Detect which cell encompasses the target text, then output its (X, Y) center coordinate. 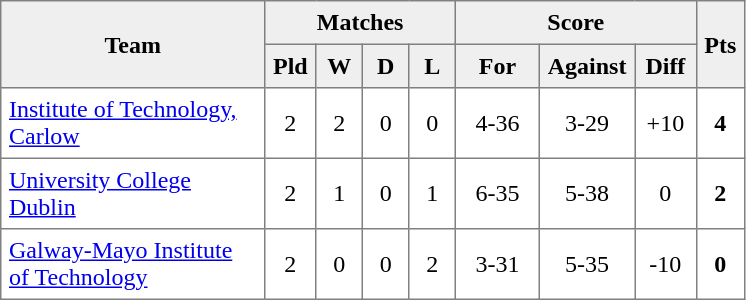
5-38 (586, 193)
3-29 (586, 123)
6-35 (497, 193)
L (432, 66)
Score (576, 23)
University College Dublin (133, 193)
Pld (290, 66)
For (497, 66)
W (339, 66)
Matches (360, 23)
Institute of Technology, Carlow (133, 123)
-10 (666, 264)
Galway-Mayo Institute of Technology (133, 264)
3-31 (497, 264)
4 (720, 123)
Against (586, 66)
Team (133, 44)
+10 (666, 123)
D (385, 66)
Pts (720, 44)
5-35 (586, 264)
Diff (666, 66)
4-36 (497, 123)
